Scan for the cell matching the given text and deliver its (X, Y) coordinate at center. 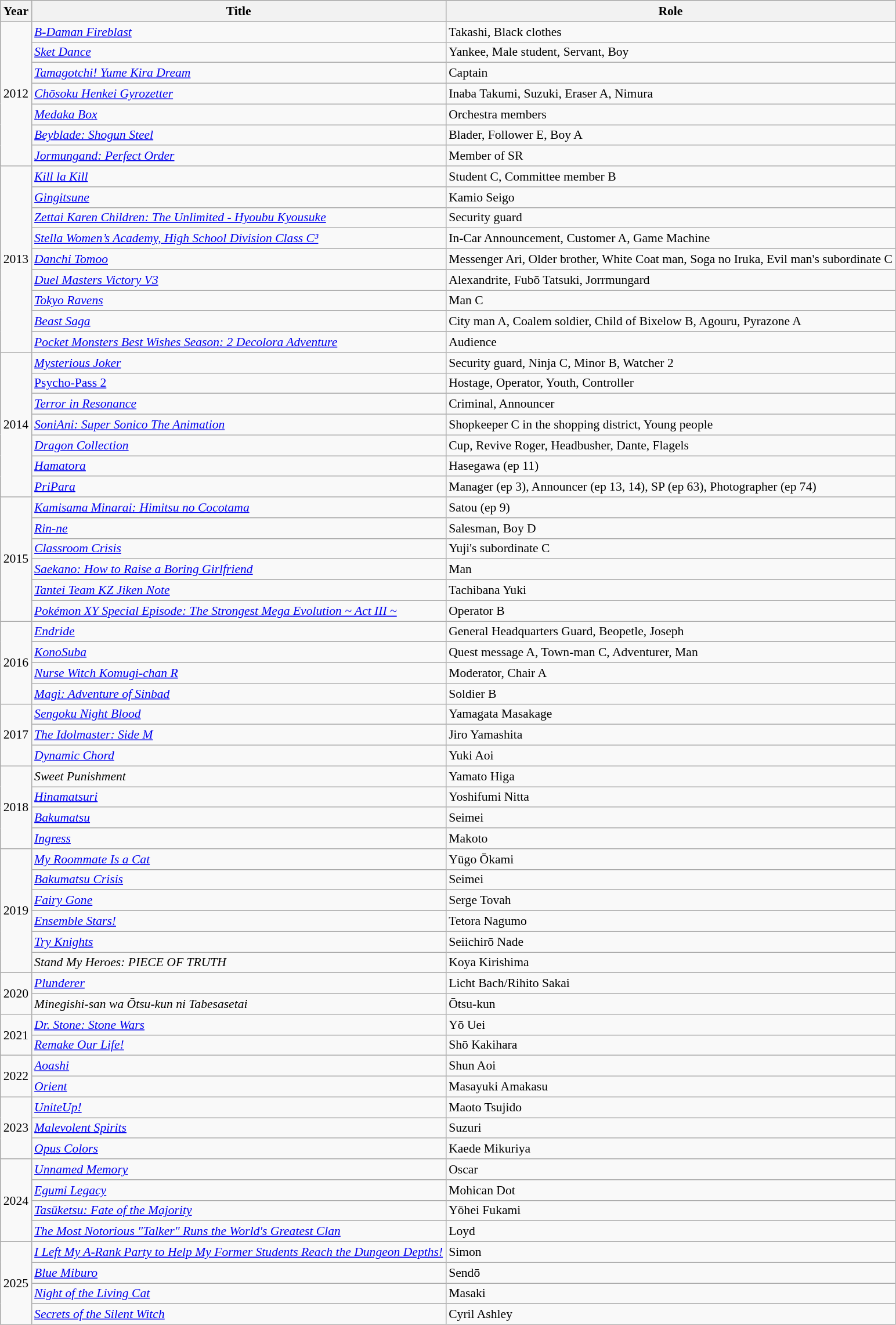
2016 (16, 662)
Egumi Legacy (239, 1190)
Stand My Heroes: PIECE OF TRUTH (239, 963)
Messenger Ari, Older brother, White Coat man, Soga no Iruka, Evil man's subordinate C (671, 260)
Shō Kakihara (671, 1045)
Stella Women’s Academy, High School Division Class C³ (239, 239)
Year (16, 11)
Kill la Kill (239, 177)
Hamatora (239, 466)
Maoto Tsujido (671, 1107)
City man A, Coalem soldier, Child of Bixelow B, Agouru, Pyrazone A (671, 322)
Kamisama Minarai: Himitsu no Cocotama (239, 507)
2025 (16, 1283)
Pokémon XY Special Episode: The Strongest Mega Evolution ~ Act III ~ (239, 611)
Ingress (239, 838)
Orchestra members (671, 114)
Unnamed Memory (239, 1169)
Seiichirō Nade (671, 942)
Medaka Box (239, 114)
Yōhei Fukami (671, 1211)
Simon (671, 1252)
Masaki (671, 1294)
Dragon Collection (239, 445)
Inaba Takumi, Suzuki, Eraser A, Nimura (671, 94)
2017 (16, 735)
Criminal, Announcer (671, 404)
Yamagata Masakage (671, 714)
Student C, Committee member B (671, 177)
Beyblade: Shogun Steel (239, 135)
Bakumatsu (239, 818)
Secrets of the Silent Witch (239, 1315)
Opus Colors (239, 1149)
Malevolent Spirits (239, 1128)
Title (239, 11)
Magi: Adventure of Sinbad (239, 694)
Security guard, Ninja C, Minor B, Watcher 2 (671, 363)
Yoshifumi Nitta (671, 797)
Gingitsune (239, 197)
Jormungand: Perfect Order (239, 156)
2012 (16, 94)
Mysterious Joker (239, 363)
Orient (239, 1087)
Nurse Witch Komugi-chan R (239, 673)
Shun Aoi (671, 1066)
Shopkeeper C in the shopping district, Young people (671, 425)
Ensemble Stars! (239, 921)
Serge Tovah (671, 901)
2023 (16, 1128)
Role (671, 11)
Night of the Living Cat (239, 1294)
Dr. Stone: Stone Wars (239, 1025)
I Left My A-Rank Party to Help My Former Students Reach the Dungeon Depths! (239, 1252)
PriPara (239, 487)
2021 (16, 1035)
Kamio Seigo (671, 197)
KonoSuba (239, 653)
Saekano: How to Raise a Boring Girlfriend (239, 570)
Classroom Crisis (239, 549)
Security guard (671, 218)
Alexandrite, Fubō Tatsuki, Jorrmungard (671, 280)
Sendō (671, 1273)
Chōsoku Henkei Gyrozetter (239, 94)
Terror in Resonance (239, 404)
Yankee, Male student, Servant, Boy (671, 52)
Dynamic Chord (239, 756)
Psycho-Pass 2 (239, 383)
Satou (ep 9) (671, 507)
Yuji's subordinate C (671, 549)
Cyril Ashley (671, 1315)
Man C (671, 301)
2015 (16, 559)
Takashi, Black clothes (671, 32)
Bakumatsu Crisis (239, 880)
Sweet Punishment (239, 776)
The Most Notorious "Talker" Runs the World's Greatest Clan (239, 1232)
Remake Our Life! (239, 1045)
Manager (ep 3), Announcer (ep 13, 14), SP (ep 63), Photographer (ep 74) (671, 487)
Soldier B (671, 694)
Cup, Revive Roger, Headbusher, Dante, Flagels (671, 445)
Endride (239, 632)
Yō Uei (671, 1025)
Koya Kirishima (671, 963)
Hostage, Operator, Youth, Controller (671, 383)
2018 (16, 807)
2014 (16, 425)
Zettai Karen Children: The Unlimited - Hyoubu Kyousuke (239, 218)
Plunderer (239, 984)
Rin-ne (239, 528)
Tantei Team KZ Jiken Note (239, 591)
Licht Bach/Rihito Sakai (671, 984)
2024 (16, 1200)
Operator B (671, 611)
Sengoku Night Blood (239, 714)
Minegishi-san wa Ōtsu-kun ni Tabesasetai (239, 1004)
Duel Masters Victory V3 (239, 280)
In-Car Announcement, Customer A, Game Machine (671, 239)
The Idolmaster: Side M (239, 735)
Tamagotchi! Yume Kira Dream (239, 73)
My Roommate Is a Cat (239, 859)
Blader, Follower E, Boy A (671, 135)
Try Knights (239, 942)
2019 (16, 911)
Oscar (671, 1169)
Yamato Higa (671, 776)
Sket Dance (239, 52)
Captain (671, 73)
Tokyo Ravens (239, 301)
Pocket Monsters Best Wishes Season: 2 Decolora Adventure (239, 342)
2013 (16, 259)
Fairy Gone (239, 901)
Yuki Aoi (671, 756)
Tetora Nagumo (671, 921)
UniteUp! (239, 1107)
Tasūketsu: Fate of the Majority (239, 1211)
Mohican Dot (671, 1190)
Aoashi (239, 1066)
Audience (671, 342)
Yūgo Ōkami (671, 859)
Danchi Tomoo (239, 260)
2020 (16, 994)
B-Daman Fireblast (239, 32)
Loyd (671, 1232)
Man (671, 570)
Blue Miburo (239, 1273)
Beast Saga (239, 322)
Kaede Mikuriya (671, 1149)
General Headquarters Guard, Beopetle, Joseph (671, 632)
Suzuri (671, 1128)
Quest message A, Town-man C, Adventurer, Man (671, 653)
Masayuki Amakasu (671, 1087)
Makoto (671, 838)
Moderator, Chair A (671, 673)
SoniAni: Super Sonico The Animation (239, 425)
Tachibana Yuki (671, 591)
2022 (16, 1076)
Jiro Yamashita (671, 735)
Member of SR (671, 156)
Hinamatsuri (239, 797)
Hasegawa (ep 11) (671, 466)
Ōtsu-kun (671, 1004)
Salesman, Boy D (671, 528)
